Search for the cell housing the specified text and yield its [x, y] center coordinate. 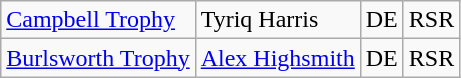
Campbell Trophy [98, 20]
Tyriq Harris [278, 20]
Burlsworth Trophy [98, 58]
Alex Highsmith [278, 58]
